For the text-containing cell, return its midpoint in [x, y] coordinate format. 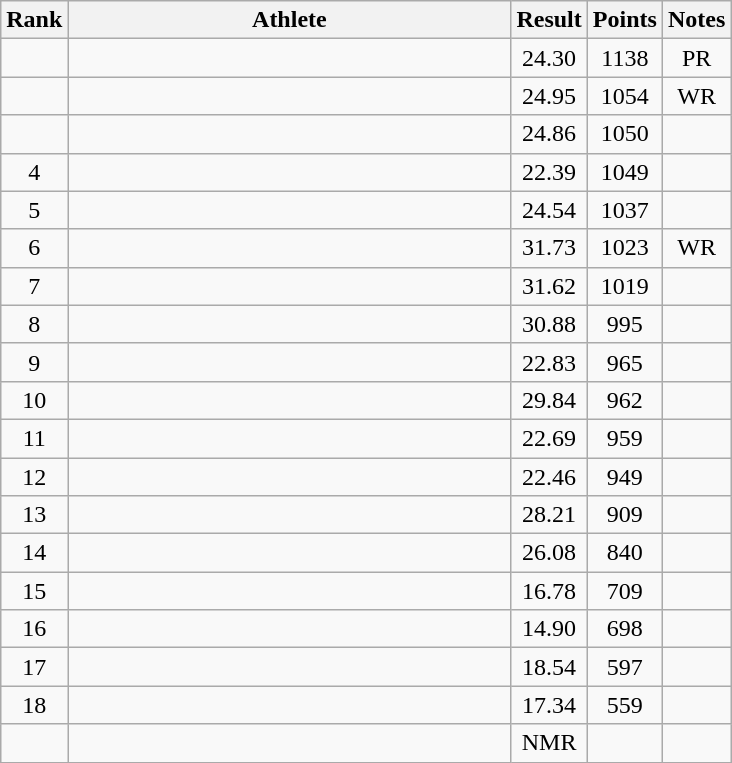
Rank [34, 20]
15 [34, 591]
17.34 [549, 705]
840 [624, 553]
18 [34, 705]
NMR [549, 743]
597 [624, 667]
1019 [624, 286]
949 [624, 477]
29.84 [549, 400]
1049 [624, 172]
24.95 [549, 96]
22.69 [549, 438]
10 [34, 400]
1054 [624, 96]
26.08 [549, 553]
31.62 [549, 286]
14.90 [549, 629]
965 [624, 362]
909 [624, 515]
959 [624, 438]
PR [696, 58]
1023 [624, 248]
698 [624, 629]
16.78 [549, 591]
1037 [624, 210]
Result [549, 20]
962 [624, 400]
11 [34, 438]
8 [34, 324]
14 [34, 553]
17 [34, 667]
Notes [696, 20]
16 [34, 629]
22.83 [549, 362]
24.30 [549, 58]
18.54 [549, 667]
709 [624, 591]
559 [624, 705]
12 [34, 477]
30.88 [549, 324]
1138 [624, 58]
28.21 [549, 515]
5 [34, 210]
22.39 [549, 172]
6 [34, 248]
22.46 [549, 477]
4 [34, 172]
1050 [624, 134]
24.54 [549, 210]
Athlete [290, 20]
995 [624, 324]
13 [34, 515]
9 [34, 362]
24.86 [549, 134]
7 [34, 286]
31.73 [549, 248]
Points [624, 20]
